Search for the cell housing the specified text and yield its [X, Y] center coordinate. 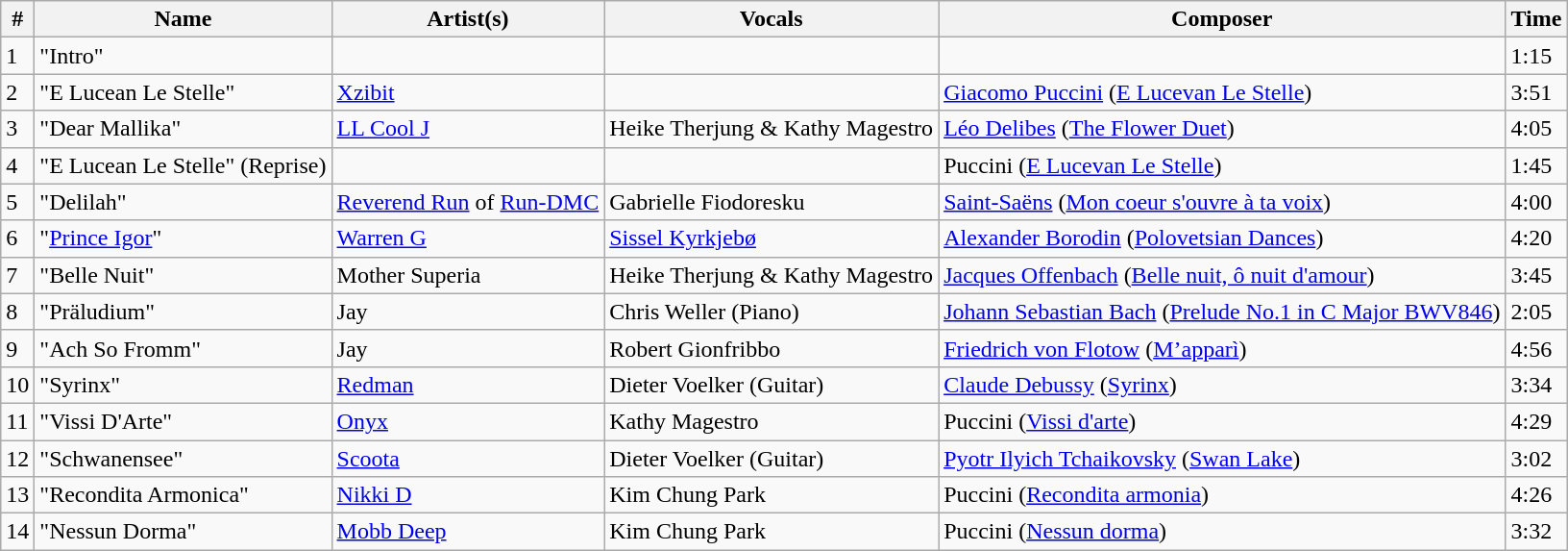
"Prince Igor" [183, 238]
3:02 [1536, 459]
Giacomo Puccini (E Lucevan Le Stelle) [1222, 92]
Nikki D [468, 495]
"Schwanensee" [183, 459]
Puccini (Recondita armonia) [1222, 495]
Claude Debussy (Syrinx) [1222, 385]
"Vissi D'Arte" [183, 421]
Onyx [468, 421]
Pyotr Ilyich Tchaikovsky (Swan Lake) [1222, 459]
Puccini (Nessun dorma) [1222, 532]
Time [1536, 19]
Chris Weller (Piano) [772, 312]
Jacques Offenbach (Belle nuit, ô nuit d'amour) [1222, 275]
4:29 [1536, 421]
"Nessun Dorma" [183, 532]
Scoota [468, 459]
Léo Delibes (The Flower Duet) [1222, 129]
"Präludium" [183, 312]
Warren G [468, 238]
12 [17, 459]
7 [17, 275]
8 [17, 312]
"E Lucean Le Stelle" [183, 92]
3 [17, 129]
"Intro" [183, 56]
"Syrinx" [183, 385]
"Ach So Fromm" [183, 348]
4:00 [1536, 202]
Composer [1222, 19]
1:15 [1536, 56]
Redman [468, 385]
Puccini (Vissi d'arte) [1222, 421]
"Delilah" [183, 202]
3:45 [1536, 275]
Vocals [772, 19]
Artist(s) [468, 19]
2 [17, 92]
11 [17, 421]
"Recondita Armonica" [183, 495]
# [17, 19]
Friedrich von Flotow (M’apparì) [1222, 348]
10 [17, 385]
"E Lucean Le Stelle" (Reprise) [183, 165]
3:32 [1536, 532]
4 [17, 165]
Kathy Magestro [772, 421]
1 [17, 56]
LL Cool J [468, 129]
Alexander Borodin (Polovetsian Dances) [1222, 238]
Saint-Saëns (Mon coeur s'ouvre à ta voix) [1222, 202]
4:26 [1536, 495]
Puccini (E Lucevan Le Stelle) [1222, 165]
2:05 [1536, 312]
3:34 [1536, 385]
5 [17, 202]
Xzibit [468, 92]
4:56 [1536, 348]
Robert Gionfribbo [772, 348]
4:20 [1536, 238]
1:45 [1536, 165]
"Dear Mallika" [183, 129]
Sissel Kyrkjebø [772, 238]
Name [183, 19]
Mobb Deep [468, 532]
14 [17, 532]
Reverend Run of Run-DMC [468, 202]
Mother Superia [468, 275]
13 [17, 495]
Gabrielle Fiodoresku [772, 202]
9 [17, 348]
4:05 [1536, 129]
Johann Sebastian Bach (Prelude No.1 in C Major BWV846) [1222, 312]
3:51 [1536, 92]
"Belle Nuit" [183, 275]
6 [17, 238]
